Extract the (x, y) coordinate from the center of the cell holding the provided text.  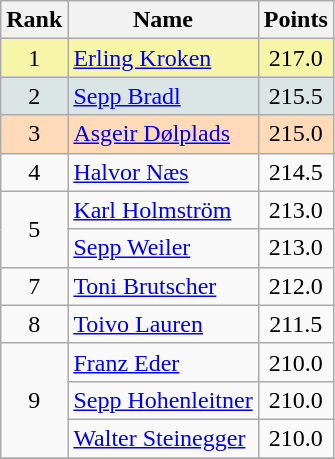
211.5 (296, 324)
215.5 (296, 96)
4 (34, 172)
1 (34, 58)
Asgeir Dølplads (163, 134)
Sepp Bradl (163, 96)
7 (34, 286)
212.0 (296, 286)
Walter Steinegger (163, 438)
Karl Holmström (163, 210)
Sepp Hohenleitner (163, 400)
9 (34, 400)
217.0 (296, 58)
Halvor Næs (163, 172)
Points (296, 20)
Name (163, 20)
Erling Kroken (163, 58)
2 (34, 96)
8 (34, 324)
Toni Brutscher (163, 286)
Toivo Lauren (163, 324)
214.5 (296, 172)
5 (34, 229)
Franz Eder (163, 362)
3 (34, 134)
Sepp Weiler (163, 248)
215.0 (296, 134)
Rank (34, 20)
